From the cell containing the given text, extract its center point as [X, Y] coordinate. 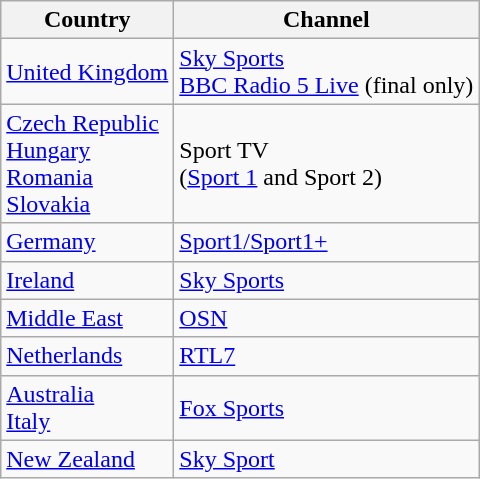
New Zealand [88, 459]
Sport1/Sport1+ [326, 242]
Sky Sports [326, 280]
Australia Italy [88, 408]
RTL7 [326, 356]
Ireland [88, 280]
Middle East [88, 318]
Sky SportsBBC Radio 5 Live (final only) [326, 72]
Germany [88, 242]
Sky Sport [326, 459]
Fox Sports [326, 408]
OSN [326, 318]
Netherlands [88, 356]
Country [88, 20]
Sport TV (Sport 1 and Sport 2) [326, 164]
Czech Republic Hungary Romania Slovakia [88, 164]
United Kingdom [88, 72]
Channel [326, 20]
